Scan for the cell matching the given text and deliver its (X, Y) coordinate at center. 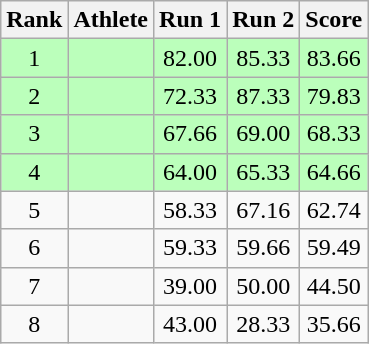
68.33 (334, 134)
67.16 (264, 210)
82.00 (190, 58)
Athlete (111, 20)
69.00 (264, 134)
67.66 (190, 134)
Score (334, 20)
65.33 (264, 172)
35.66 (334, 324)
83.66 (334, 58)
87.33 (264, 96)
2 (34, 96)
85.33 (264, 58)
64.00 (190, 172)
43.00 (190, 324)
50.00 (264, 286)
44.50 (334, 286)
4 (34, 172)
Run 2 (264, 20)
59.33 (190, 248)
64.66 (334, 172)
7 (34, 286)
58.33 (190, 210)
39.00 (190, 286)
5 (34, 210)
8 (34, 324)
Rank (34, 20)
79.83 (334, 96)
1 (34, 58)
59.66 (264, 248)
72.33 (190, 96)
59.49 (334, 248)
3 (34, 134)
62.74 (334, 210)
28.33 (264, 324)
6 (34, 248)
Run 1 (190, 20)
